Scan for the cell matching the given text and deliver its (X, Y) coordinate at center. 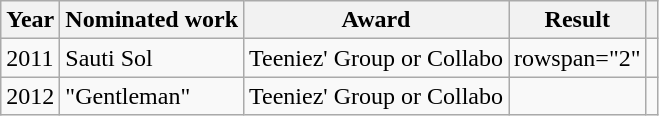
Nominated work (152, 20)
"Gentleman" (152, 96)
2012 (30, 96)
Year (30, 20)
Sauti Sol (152, 58)
Result (577, 20)
2011 (30, 58)
Award (376, 20)
rowspan="2" (577, 58)
